For the text-containing cell, return its midpoint in [X, Y] coordinate format. 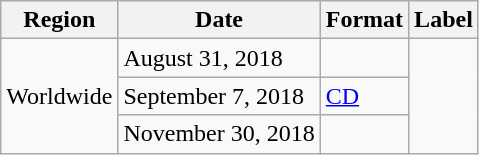
Format [364, 20]
Worldwide [60, 96]
Region [60, 20]
CD [364, 96]
August 31, 2018 [219, 58]
Date [219, 20]
September 7, 2018 [219, 96]
Label [444, 20]
November 30, 2018 [219, 134]
